Provide the (x, y) coordinate of the cell's center where the given text is located.  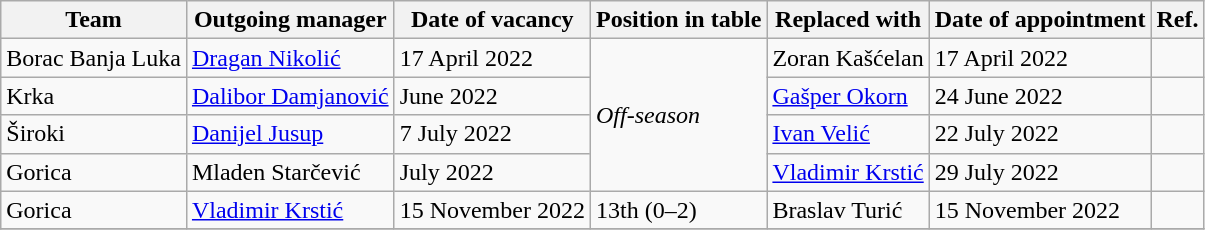
Replaced with (848, 20)
June 2022 (492, 96)
Position in table (678, 20)
Krka (94, 96)
Gašper Okorn (848, 96)
July 2022 (492, 172)
Dalibor Damjanović (290, 96)
Ref. (1178, 20)
Borac Banja Luka (94, 58)
29 July 2022 (1040, 172)
7 July 2022 (492, 134)
Široki (94, 134)
13th (0–2) (678, 210)
Team (94, 20)
Danijel Jusup (290, 134)
Outgoing manager (290, 20)
Date of vacancy (492, 20)
Zoran Kašćelan (848, 58)
24 June 2022 (1040, 96)
Ivan Velić (848, 134)
Off-season (678, 115)
Dragan Nikolić (290, 58)
Mladen Starčević (290, 172)
Braslav Turić (848, 210)
Date of appointment (1040, 20)
22 July 2022 (1040, 134)
